Output the [x, y] coordinate of the center of the cell containing the given text.  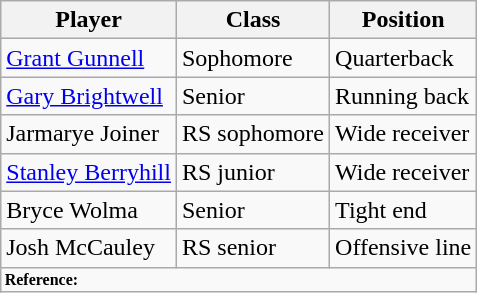
Jarmarye Joiner [89, 134]
Offensive line [404, 248]
Gary Brightwell [89, 96]
Josh McCauley [89, 248]
Stanley Berryhill [89, 172]
Reference: [239, 279]
Quarterback [404, 58]
Grant Gunnell [89, 58]
Tight end [404, 210]
Player [89, 20]
Class [252, 20]
Position [404, 20]
RS senior [252, 248]
Sophomore [252, 58]
RS sophomore [252, 134]
Running back [404, 96]
Bryce Wolma [89, 210]
RS junior [252, 172]
